Return the [x, y] coordinate for the center point of the cell that contains the specified text.  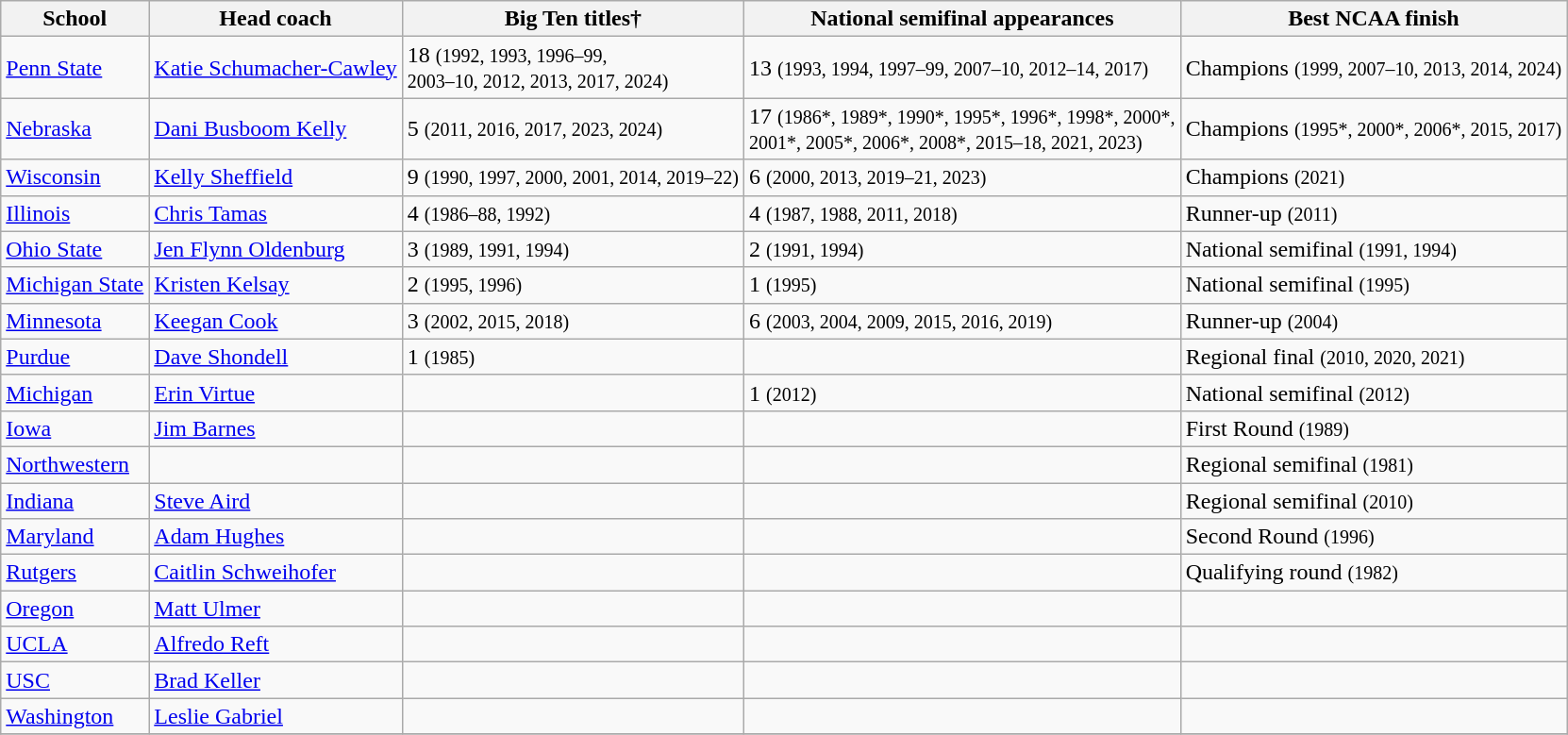
6 (2000, 2013, 2019–21, 2023) [962, 177]
4 (1986–88, 1992) [573, 213]
Champions (1995*, 2000*, 2006*, 2015, 2017) [1374, 128]
Rutgers [75, 573]
Indiana [75, 501]
Chris Tamas [275, 213]
National semifinal (1995) [1374, 285]
Runner-up (2011) [1374, 213]
18 (1992, 1993, 1996–99,2003–10, 2012, 2013, 2017, 2024) [573, 68]
USC [75, 680]
Regional final (2010, 2020, 2021) [1374, 357]
Regional semifinal (2010) [1374, 501]
5 (2011, 2016, 2017, 2023, 2024) [573, 128]
Wisconsin [75, 177]
Washington [75, 716]
1 (1985) [573, 357]
Alfredo Reft [275, 644]
Matt Ulmer [275, 609]
4 (1987, 1988, 2011, 2018) [962, 213]
Leslie Gabriel [275, 716]
Champions (2021) [1374, 177]
Nebraska [75, 128]
National semifinal (2012) [1374, 393]
17 (1986*, 1989*, 1990*, 1995*, 1996*, 1998*, 2000*,2001*, 2005*, 2006*, 2008*, 2015–18, 2021, 2023) [962, 128]
Katie Schumacher-Cawley [275, 68]
3 (1989, 1991, 1994) [573, 249]
Adam Hughes [275, 537]
School [75, 19]
UCLA [75, 644]
1 (1995) [962, 285]
Head coach [275, 19]
Maryland [75, 537]
Minnesota [75, 321]
Jim Barnes [275, 428]
Best NCAA finish [1374, 19]
Dani Busboom Kelly [275, 128]
Caitlin Schweihofer [275, 573]
Kelly Sheffield [275, 177]
National semifinal (1991, 1994) [1374, 249]
Erin Virtue [275, 393]
Keegan Cook [275, 321]
Purdue [75, 357]
Champions (1999, 2007–10, 2013, 2014, 2024) [1374, 68]
Illinois [75, 213]
Big Ten titles† [573, 19]
Oregon [75, 609]
Kristen Kelsay [275, 285]
Iowa [75, 428]
Regional semifinal (1981) [1374, 464]
2 (1991, 1994) [962, 249]
13 (1993, 1994, 1997–99, 2007–10, 2012–14, 2017) [962, 68]
2 (1995, 1996) [573, 285]
6 (2003, 2004, 2009, 2015, 2016, 2019) [962, 321]
Qualifying round (1982) [1374, 573]
Northwestern [75, 464]
National semifinal appearances [962, 19]
Michigan State [75, 285]
Ohio State [75, 249]
Brad Keller [275, 680]
9 (1990, 1997, 2000, 2001, 2014, 2019–22) [573, 177]
Penn State [75, 68]
Michigan [75, 393]
Runner-up (2004) [1374, 321]
1 (2012) [962, 393]
3 (2002, 2015, 2018) [573, 321]
Second Round (1996) [1374, 537]
Jen Flynn Oldenburg [275, 249]
First Round (1989) [1374, 428]
Dave Shondell [275, 357]
Steve Aird [275, 501]
